Capture the cell that displays the provided text and extract its (x, y) central coordinate. 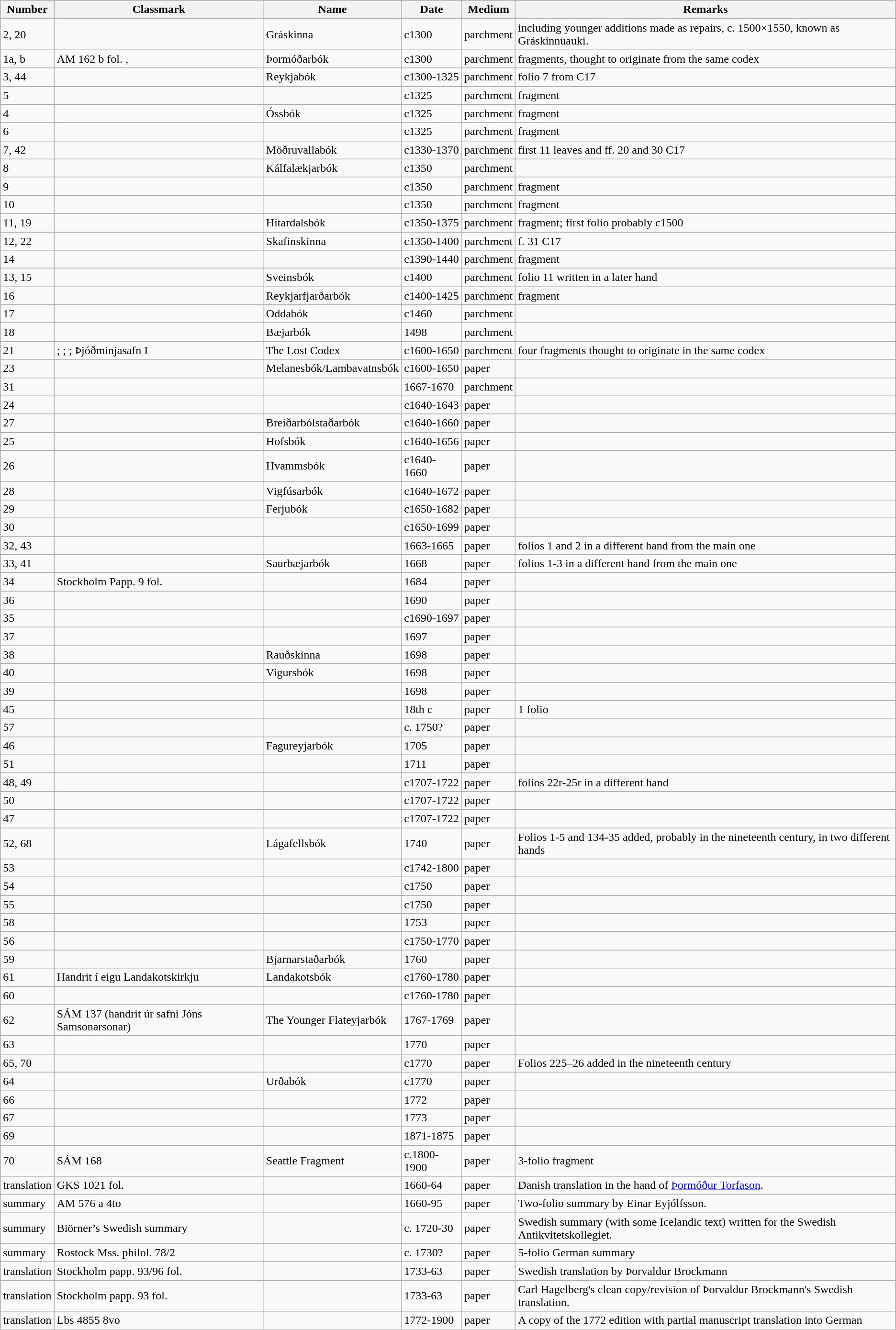
69 (27, 1136)
Seattle Fragment (332, 1160)
1772 (432, 1099)
Swedish translation by Þorvaldur Brockmann (706, 1271)
31 (27, 387)
c1690-1697 (432, 618)
Kálfalækjarbók (332, 168)
29 (27, 509)
1767-1769 (432, 1020)
c1400-1425 (432, 296)
10 (27, 204)
Classmark (159, 10)
1740 (432, 843)
53 (27, 868)
61 (27, 977)
1498 (432, 332)
12, 22 (27, 241)
folio 7 from C17 (706, 77)
The Younger Flateyjarbók (332, 1020)
Þormóðarbók (332, 59)
Óssbók (332, 113)
Remarks (706, 10)
13, 15 (27, 278)
Danish translation in the hand of Þormóður Torfason. (706, 1185)
folios 1-3 in a different hand from the main one (706, 564)
c. 1750? (432, 727)
50 (27, 800)
Saurbæjarbók (332, 564)
66 (27, 1099)
SÁM 137 (handrit úr safni Jóns Samsonarsonar) (159, 1020)
Swedish summary (with some Icelandic text) written for the Swedish Antikvitetskollegiet. (706, 1228)
60 (27, 995)
c1640-1656 (432, 441)
c1400 (432, 278)
folios 22r-25r in a different hand (706, 782)
Vigursbók (332, 673)
1668 (432, 564)
1773 (432, 1118)
1667-1670 (432, 387)
Breiðarbólstaðarbók (332, 423)
fragment; first folio probably c1500 (706, 223)
c.1800-1900 (432, 1160)
Rostock Mss. philol. 78/2 (159, 1253)
AM 576 a 4to (159, 1204)
GKS 1021 fol. (159, 1185)
A copy of the 1772 edition with partial manuscript translation into German (706, 1320)
Rauðskinna (332, 655)
21 (27, 350)
64 (27, 1081)
5 (27, 95)
62 (27, 1020)
1705 (432, 746)
Landakotsbók (332, 977)
57 (27, 727)
58 (27, 923)
Fagureyjarbók (332, 746)
; ; ; Þjóðminjasafn I (159, 350)
8 (27, 168)
65, 70 (27, 1063)
c1300-1325 (432, 77)
SÁM 168 (159, 1160)
Carl Hagelberg's clean copy/revision of Þorvaldur Brockmann's Swedish translation. (706, 1296)
Bjarnarstaðarbók (332, 959)
59 (27, 959)
Oddabók (332, 314)
Name (332, 10)
Date (432, 10)
1660-95 (432, 1204)
c1742-1800 (432, 868)
1760 (432, 959)
55 (27, 905)
folios 1 and 2 in a different hand from the main one (706, 545)
28 (27, 491)
40 (27, 673)
36 (27, 600)
1a, b (27, 59)
first 11 leaves and ff. 20 and 30 C17 (706, 150)
24 (27, 405)
Ferjubók (332, 509)
Stockholm papp. 93/96 fol. (159, 1271)
including younger additions made as repairs, c. 1500×1550, known as Gráskinnuauki. (706, 34)
14 (27, 259)
46 (27, 746)
26 (27, 466)
Vigfúsarbók (332, 491)
c. 1730? (432, 1253)
52, 68 (27, 843)
3-folio fragment (706, 1160)
17 (27, 314)
1663-1665 (432, 545)
c1460 (432, 314)
63 (27, 1045)
c1350-1400 (432, 241)
Skafinskinna (332, 241)
f. 31 C17 (706, 241)
1711 (432, 764)
1684 (432, 582)
18 (27, 332)
Folios 225–26 added in the nineteenth century (706, 1063)
25 (27, 441)
AM 162 b fol. , (159, 59)
Two-folio summary by Einar Eyjólfsson. (706, 1204)
c1650-1699 (432, 527)
23 (27, 369)
48, 49 (27, 782)
6 (27, 132)
56 (27, 941)
Hvammsbók (332, 466)
67 (27, 1118)
Folios 1-5 and 134-35 added, probably in the nineteenth century, in two different hands (706, 843)
4 (27, 113)
34 (27, 582)
1772-1900 (432, 1320)
c1640-1643 (432, 405)
c1640-1672 (432, 491)
Bæjarbók (332, 332)
1690 (432, 600)
38 (27, 655)
Stockholm Papp. 9 fol. (159, 582)
54 (27, 886)
1753 (432, 923)
3, 44 (27, 77)
Melanesbók/Lambavatnsbók (332, 369)
Urðabók (332, 1081)
2, 20 (27, 34)
c1390-1440 (432, 259)
11, 19 (27, 223)
70 (27, 1160)
Reykjabók (332, 77)
Hítardalsbók (332, 223)
Lbs 4855 8vo (159, 1320)
16 (27, 296)
1697 (432, 637)
18th c (432, 709)
Hofsbók (332, 441)
Lágafellsbók (332, 843)
c1750-1770 (432, 941)
7, 42 (27, 150)
Möðruvallabók (332, 150)
Handrit í eigu Landakotskirkju (159, 977)
Sveinsbók (332, 278)
51 (27, 764)
32, 43 (27, 545)
5-folio German summary (706, 1253)
The Lost Codex (332, 350)
37 (27, 637)
Gráskinna (332, 34)
39 (27, 691)
fragments, thought to originate from the same codex (706, 59)
27 (27, 423)
four fragments thought to originate in the same codex (706, 350)
47 (27, 818)
1770 (432, 1045)
9 (27, 186)
c1350-1375 (432, 223)
c1650-1682 (432, 509)
1660-64 (432, 1185)
33, 41 (27, 564)
1871-1875 (432, 1136)
c. 1720-30 (432, 1228)
Reykjarfjarðarbók (332, 296)
folio 11 written in a later hand (706, 278)
Stockholm papp. 93 fol. (159, 1296)
35 (27, 618)
Number (27, 10)
1 folio (706, 709)
Biörner’s Swedish summary (159, 1228)
30 (27, 527)
c1330-1370 (432, 150)
45 (27, 709)
Medium (488, 10)
